Extract the (x, y) coordinate from the center of the cell holding the provided text.  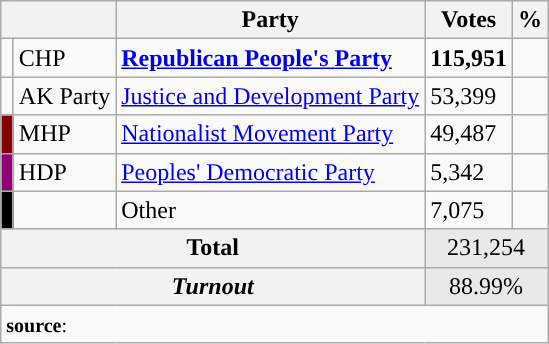
88.99% (486, 286)
231,254 (486, 248)
HDP (64, 172)
CHP (64, 58)
Justice and Development Party (270, 96)
Turnout (213, 286)
Peoples' Democratic Party (270, 172)
5,342 (469, 172)
Party (270, 20)
49,487 (469, 134)
source: (274, 324)
Votes (469, 20)
% (530, 20)
MHP (64, 134)
Other (270, 210)
Total (213, 248)
AK Party (64, 96)
115,951 (469, 58)
53,399 (469, 96)
Nationalist Movement Party (270, 134)
Republican People's Party (270, 58)
7,075 (469, 210)
